Output the (x, y) coordinate of the center of the cell containing the given text.  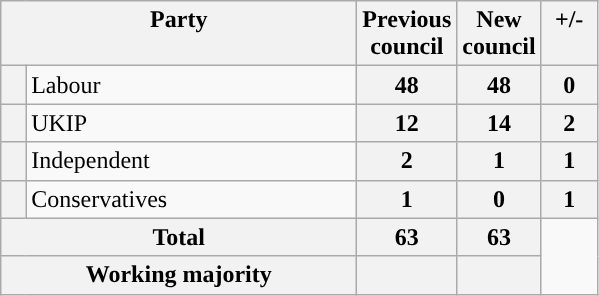
Conservatives (192, 199)
UKIP (192, 123)
Working majority (179, 275)
Previous council (407, 34)
New council (499, 34)
Independent (192, 161)
+/- (569, 34)
Total (179, 237)
Party (179, 34)
Labour (192, 85)
14 (499, 123)
12 (407, 123)
